Pinpoint the cell where the given text exists, returning its (X, Y) midpoint coordinate. 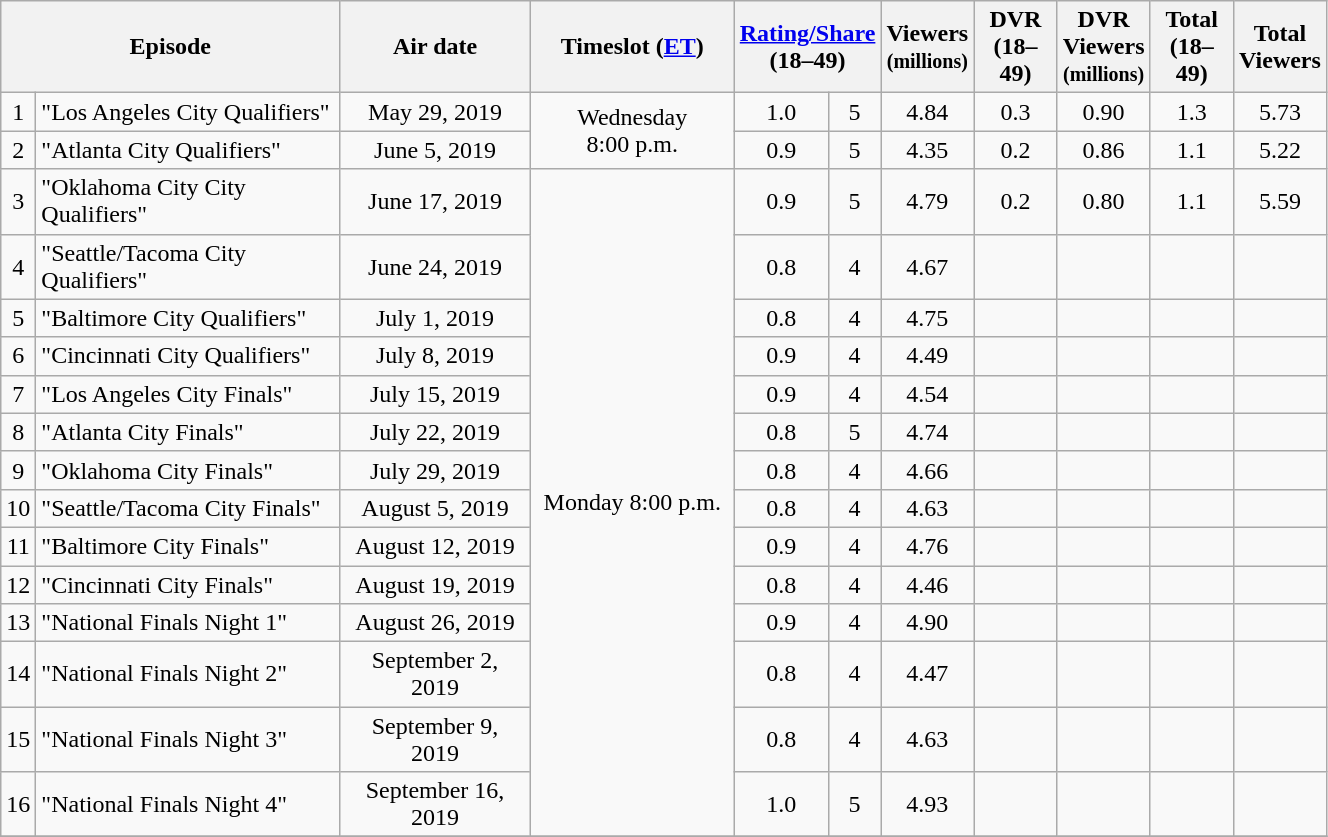
11 (18, 546)
8 (18, 432)
DVRViewers(millions) (1104, 47)
"Los Angeles City Qualifiers" (188, 112)
4.47 (928, 674)
"Oklahoma City City Qualifiers" (188, 202)
TotalViewers (1280, 47)
July 15, 2019 (435, 394)
4.46 (928, 585)
6 (18, 356)
July 1, 2019 (435, 318)
4.67 (928, 266)
14 (18, 674)
"Cincinnati City Qualifiers" (188, 356)
"Atlanta City Qualifiers" (188, 150)
June 17, 2019 (435, 202)
Air date (435, 47)
Rating/Share(18–49) (808, 47)
"Oklahoma City Finals" (188, 470)
4.90 (928, 623)
August 19, 2019 (435, 585)
4.35 (928, 150)
13 (18, 623)
4.79 (928, 202)
Monday 8:00 p.m. (632, 503)
"National Finals Night 2" (188, 674)
0.86 (1104, 150)
July 29, 2019 (435, 470)
12 (18, 585)
5.73 (1280, 112)
"Seattle/Tacoma City Finals" (188, 508)
1 (18, 112)
15 (18, 740)
June 24, 2019 (435, 266)
Viewers(millions) (928, 47)
September 9, 2019 (435, 740)
"Los Angeles City Finals" (188, 394)
"National Finals Night 4" (188, 804)
DVR(18–49) (1016, 47)
"National Finals Night 1" (188, 623)
0.80 (1104, 202)
Total(18–49) (1192, 47)
4.76 (928, 546)
August 5, 2019 (435, 508)
9 (18, 470)
10 (18, 508)
3 (18, 202)
1.3 (1192, 112)
4.54 (928, 394)
4.66 (928, 470)
June 5, 2019 (435, 150)
4.49 (928, 356)
July 8, 2019 (435, 356)
2 (18, 150)
Timeslot (ET) (632, 47)
July 22, 2019 (435, 432)
5.59 (1280, 202)
0.3 (1016, 112)
August 12, 2019 (435, 546)
"Baltimore City Finals" (188, 546)
4.93 (928, 804)
September 16, 2019 (435, 804)
"Cincinnati City Finals" (188, 585)
August 26, 2019 (435, 623)
September 2, 2019 (435, 674)
7 (18, 394)
May 29, 2019 (435, 112)
Wednesday 8:00 p.m. (632, 131)
4.75 (928, 318)
"Seattle/Tacoma City Qualifiers" (188, 266)
5.22 (1280, 150)
4.84 (928, 112)
Episode (170, 47)
"National Finals Night 3" (188, 740)
4.74 (928, 432)
16 (18, 804)
0.90 (1104, 112)
"Atlanta City Finals" (188, 432)
"Baltimore City Qualifiers" (188, 318)
